Detect which cell encompasses the target text, then output its (x, y) center coordinate. 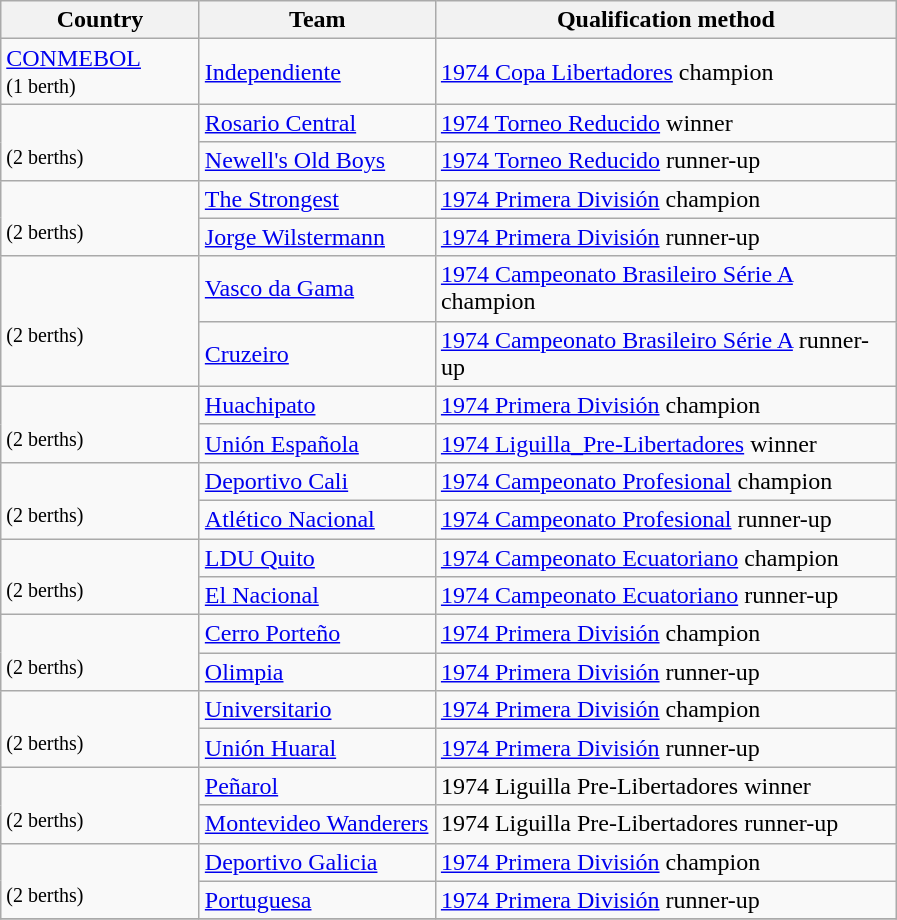
1974 Campeonato Ecuatoriano champion (666, 557)
Olimpia (317, 672)
1974 Campeonato Brasileiro Série A champion (666, 288)
Deportivo Galicia (317, 862)
Cruzeiro (317, 354)
1974 Torneo Reducido runner-up (666, 161)
Unión Huaral (317, 748)
1974 Campeonato Ecuatoriano runner-up (666, 596)
Atlético Nacional (317, 519)
Peñarol (317, 786)
Montevideo Wanderers (317, 824)
The Strongest (317, 199)
Cerro Porteño (317, 634)
Unión Española (317, 443)
1974 Campeonato Brasileiro Série A runner-up (666, 354)
1974 Liguilla Pre-Libertadores winner (666, 786)
Universitario (317, 710)
Team (317, 20)
1974 Liguilla_Pre-Libertadores winner (666, 443)
Qualification method (666, 20)
Deportivo Cali (317, 481)
1974 Campeonato Profesional champion (666, 481)
Rosario Central (317, 123)
CONMEBOL(1 berth) (100, 72)
Newell's Old Boys (317, 161)
Huachipato (317, 405)
El Nacional (317, 596)
Vasco da Gama (317, 288)
1974 Liguilla Pre-Libertadores runner-up (666, 824)
Country (100, 20)
LDU Quito (317, 557)
1974 Torneo Reducido winner (666, 123)
Jorge Wilstermann (317, 237)
Independiente (317, 72)
1974 Campeonato Profesional runner-up (666, 519)
1974 Copa Libertadores champion (666, 72)
Portuguesa (317, 900)
